Extract the (X, Y) coordinate from the center of the cell holding the provided text.  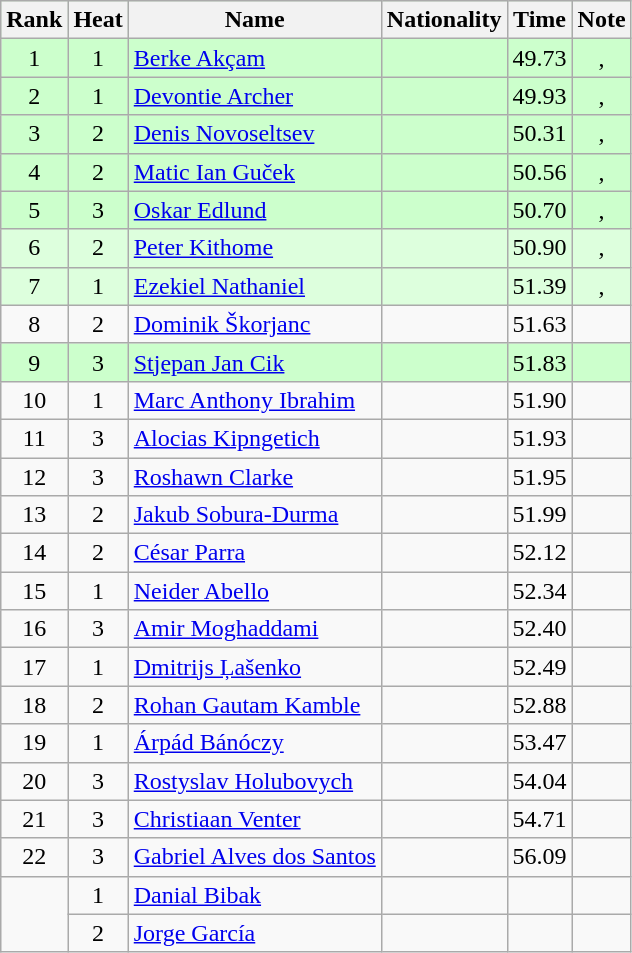
15 (34, 591)
Neider Abello (254, 591)
Jorge García (254, 933)
Dmitrijs Ļašenko (254, 667)
Rank (34, 20)
Matic Ian Guček (254, 172)
50.90 (540, 248)
Rohan Gautam Kamble (254, 705)
54.71 (540, 819)
51.90 (540, 400)
52.34 (540, 591)
César Parra (254, 553)
52.49 (540, 667)
51.95 (540, 477)
Roshawn Clarke (254, 477)
18 (34, 705)
17 (34, 667)
20 (34, 781)
52.12 (540, 553)
51.99 (540, 515)
Gabriel Alves dos Santos (254, 857)
5 (34, 210)
Devontie Archer (254, 96)
Árpád Bánóczy (254, 743)
49.93 (540, 96)
13 (34, 515)
12 (34, 477)
14 (34, 553)
Stjepan Jan Cik (254, 362)
Amir Moghaddami (254, 629)
Name (254, 20)
22 (34, 857)
19 (34, 743)
Heat (98, 20)
Dominik Škorjanc (254, 324)
Rostyslav Holubovych (254, 781)
51.83 (540, 362)
Christiaan Venter (254, 819)
Note (602, 20)
16 (34, 629)
4 (34, 172)
Nationality (444, 20)
51.39 (540, 286)
10 (34, 400)
50.70 (540, 210)
51.63 (540, 324)
8 (34, 324)
Berke Akçam (254, 58)
Time (540, 20)
Peter Kithome (254, 248)
Oskar Edlund (254, 210)
54.04 (540, 781)
52.40 (540, 629)
50.31 (540, 134)
11 (34, 438)
52.88 (540, 705)
53.47 (540, 743)
49.73 (540, 58)
6 (34, 248)
21 (34, 819)
50.56 (540, 172)
Jakub Sobura-Durma (254, 515)
Marc Anthony Ibrahim (254, 400)
9 (34, 362)
Alocias Kipngetich (254, 438)
Denis Novoseltsev (254, 134)
56.09 (540, 857)
7 (34, 286)
51.93 (540, 438)
Ezekiel Nathaniel (254, 286)
Danial Bibak (254, 895)
